Pinpoint the cell where the given text exists, returning its [X, Y] midpoint coordinate. 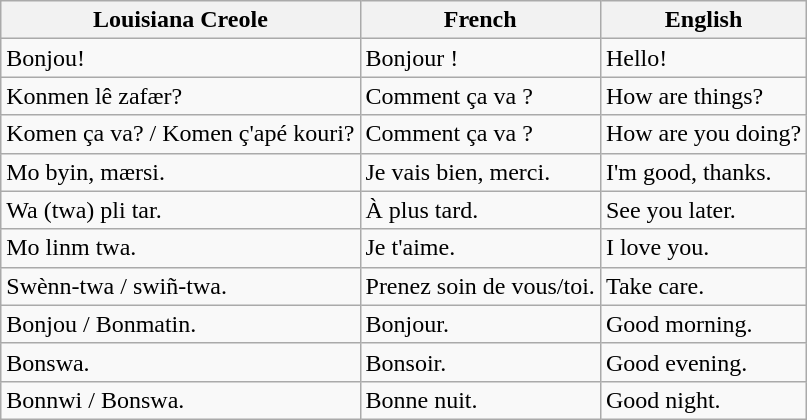
Bonsoir. [480, 362]
English [703, 20]
How are things? [703, 96]
Je t'aime. [480, 248]
Bonne nuit. [480, 400]
Bonjou! [180, 58]
Konmen lê zafær? [180, 96]
Bonjour ! [480, 58]
Bonjour. [480, 324]
Wa (twa) pli tar. [180, 210]
Mo linm twa. [180, 248]
Bonnwi / Bonswa. [180, 400]
Swènn-twa / swiñ-twa. [180, 286]
I love you. [703, 248]
Prenez soin de vous/toi. [480, 286]
I'm good, thanks. [703, 172]
Bonswa. [180, 362]
How are you doing? [703, 134]
Je vais bien, merci. [480, 172]
Louisiana Creole [180, 20]
À plus tard. [480, 210]
See you later. [703, 210]
Hello! [703, 58]
Bonjou / Bonmatin. [180, 324]
Good morning. [703, 324]
Komen ça va? / Komen ç'apé kouri? [180, 134]
Good night. [703, 400]
Mo byin, mærsi. [180, 172]
French [480, 20]
Good evening. [703, 362]
Take care. [703, 286]
